Find where the given text appears and provide that cell's center as (X, Y) coordinate. 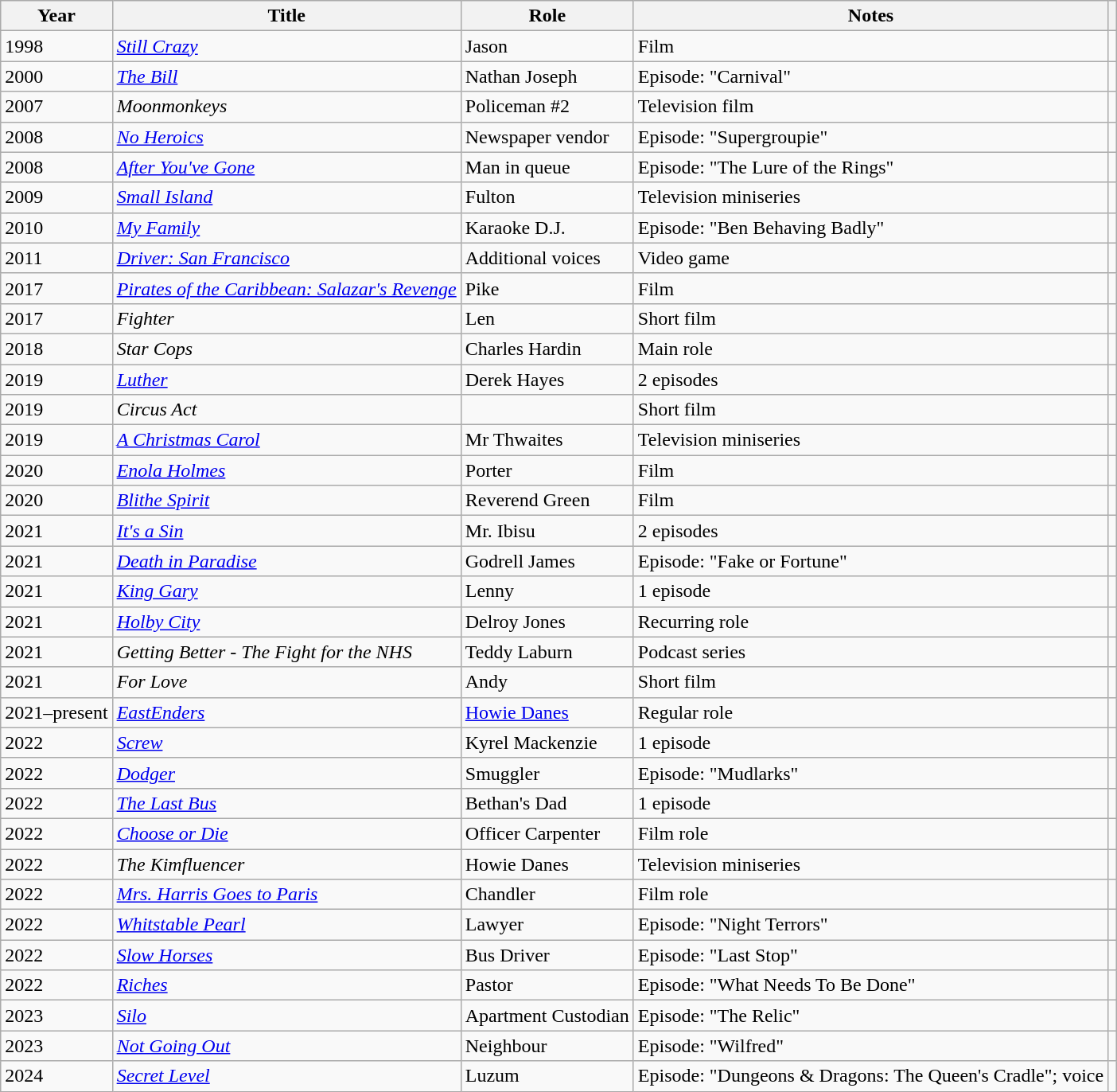
Getting Better - The Fight for the NHS (286, 652)
Television film (870, 107)
Bus Driver (547, 955)
Episode: "The Relic" (870, 1016)
Lenny (547, 591)
Episode: "The Lure of the Rings" (870, 167)
Still Crazy (286, 46)
Episode: "Fake or Fortune" (870, 561)
Policeman #2 (547, 107)
2018 (56, 349)
Episode: "Dungeons & Dragons: The Queen's Cradle"; voice (870, 1076)
Fulton (547, 197)
Podcast series (870, 652)
Episode: "Supergroupie" (870, 137)
Circus Act (286, 410)
A Christmas Carol (286, 440)
Slow Horses (286, 955)
Smuggler (547, 773)
Moonmonkeys (286, 107)
The Kimfluencer (286, 864)
Blithe Spirit (286, 501)
Newspaper vendor (547, 137)
Mr Thwaites (547, 440)
Secret Level (286, 1076)
Derek Hayes (547, 380)
Delroy Jones (547, 622)
Riches (286, 985)
Episode: "Night Terrors" (870, 925)
Jason (547, 46)
Pastor (547, 985)
Choose or Die (286, 833)
EastEnders (286, 712)
2021–present (56, 712)
Andy (547, 682)
Main role (870, 349)
Dodger (286, 773)
After You've Gone (286, 167)
Star Cops (286, 349)
Chandler (547, 895)
My Family (286, 228)
Mrs. Harris Goes to Paris (286, 895)
Karaoke D.J. (547, 228)
The Last Bus (286, 803)
Title (286, 16)
Death in Paradise (286, 561)
Charles Hardin (547, 349)
It's a Sin (286, 531)
Nathan Joseph (547, 76)
Notes (870, 16)
For Love (286, 682)
Godrell James (547, 561)
Not Going Out (286, 1046)
No Heroics (286, 137)
Mr. Ibisu (547, 531)
Small Island (286, 197)
Officer Carpenter (547, 833)
1998 (56, 46)
Role (547, 16)
Whitstable Pearl (286, 925)
Episode: "Ben Behaving Badly" (870, 228)
Teddy Laburn (547, 652)
Additional voices (547, 258)
Fighter (286, 318)
2011 (56, 258)
Screw (286, 743)
The Bill (286, 76)
2007 (56, 107)
Bethan's Dad (547, 803)
2000 (56, 76)
2010 (56, 228)
Apartment Custodian (547, 1016)
Video game (870, 258)
Year (56, 16)
Luther (286, 380)
Len (547, 318)
Episode: "What Needs To Be Done" (870, 985)
Episode: "Carnival" (870, 76)
Episode: "Mudlarks" (870, 773)
Silo (286, 1016)
Man in queue (547, 167)
Lawyer (547, 925)
King Gary (286, 591)
Kyrel Mackenzie (547, 743)
Enola Holmes (286, 470)
Holby City (286, 622)
2009 (56, 197)
Reverend Green (547, 501)
Pike (547, 288)
Recurring role (870, 622)
Episode: "Wilfred" (870, 1046)
Driver: San Francisco (286, 258)
Luzum (547, 1076)
Porter (547, 470)
Regular role (870, 712)
Episode: "Last Stop" (870, 955)
2024 (56, 1076)
Neighbour (547, 1046)
Pirates of the Caribbean: Salazar's Revenge (286, 288)
